Detect which cell encompasses the target text, then output its (X, Y) center coordinate. 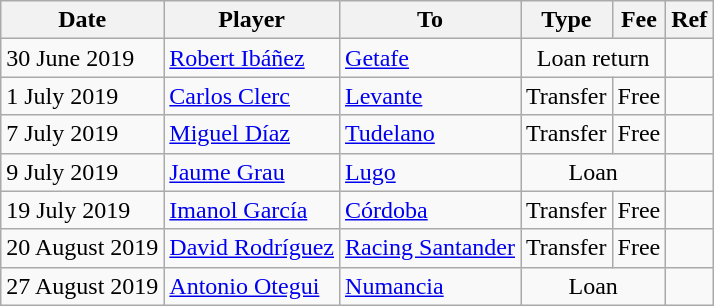
Numancia (430, 286)
Jaume Grau (252, 172)
Player (252, 20)
Antonio Otegui (252, 286)
To (430, 20)
Miguel Díaz (252, 134)
Robert Ibáñez (252, 58)
Date (82, 20)
1 July 2019 (82, 96)
Getafe (430, 58)
Imanol García (252, 210)
9 July 2019 (82, 172)
19 July 2019 (82, 210)
20 August 2019 (82, 248)
Levante (430, 96)
Type (567, 20)
Loan return (594, 58)
7 July 2019 (82, 134)
Lugo (430, 172)
30 June 2019 (82, 58)
Carlos Clerc (252, 96)
Fee (639, 20)
Córdoba (430, 210)
Racing Santander (430, 248)
David Rodríguez (252, 248)
Tudelano (430, 134)
Ref (690, 20)
27 August 2019 (82, 286)
